Determine the [X, Y] coordinate at the center of the cell enclosing the given text.  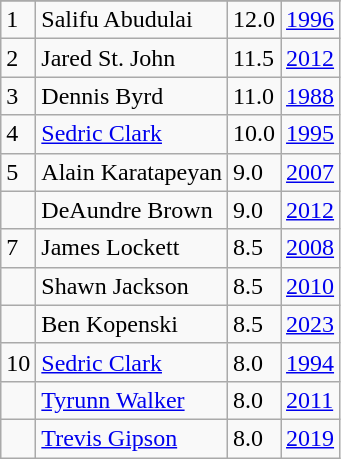
1988 [310, 96]
Alain Karatapeyan [132, 172]
2008 [310, 248]
DeAundre Brown [132, 210]
1 [18, 20]
2 [18, 58]
5 [18, 172]
10.0 [254, 134]
1996 [310, 20]
12.0 [254, 20]
James Lockett [132, 248]
7 [18, 248]
2023 [310, 324]
1994 [310, 362]
2011 [310, 400]
Tyrunn Walker [132, 400]
Salifu Abudulai [132, 20]
11.5 [254, 58]
2019 [310, 438]
1995 [310, 134]
3 [18, 96]
2010 [310, 286]
Dennis Byrd [132, 96]
2007 [310, 172]
Jared St. John [132, 58]
Shawn Jackson [132, 286]
10 [18, 362]
4 [18, 134]
11.0 [254, 96]
Trevis Gipson [132, 438]
Ben Kopenski [132, 324]
